Locate the cell with the specified text and output its (X, Y) center coordinate. 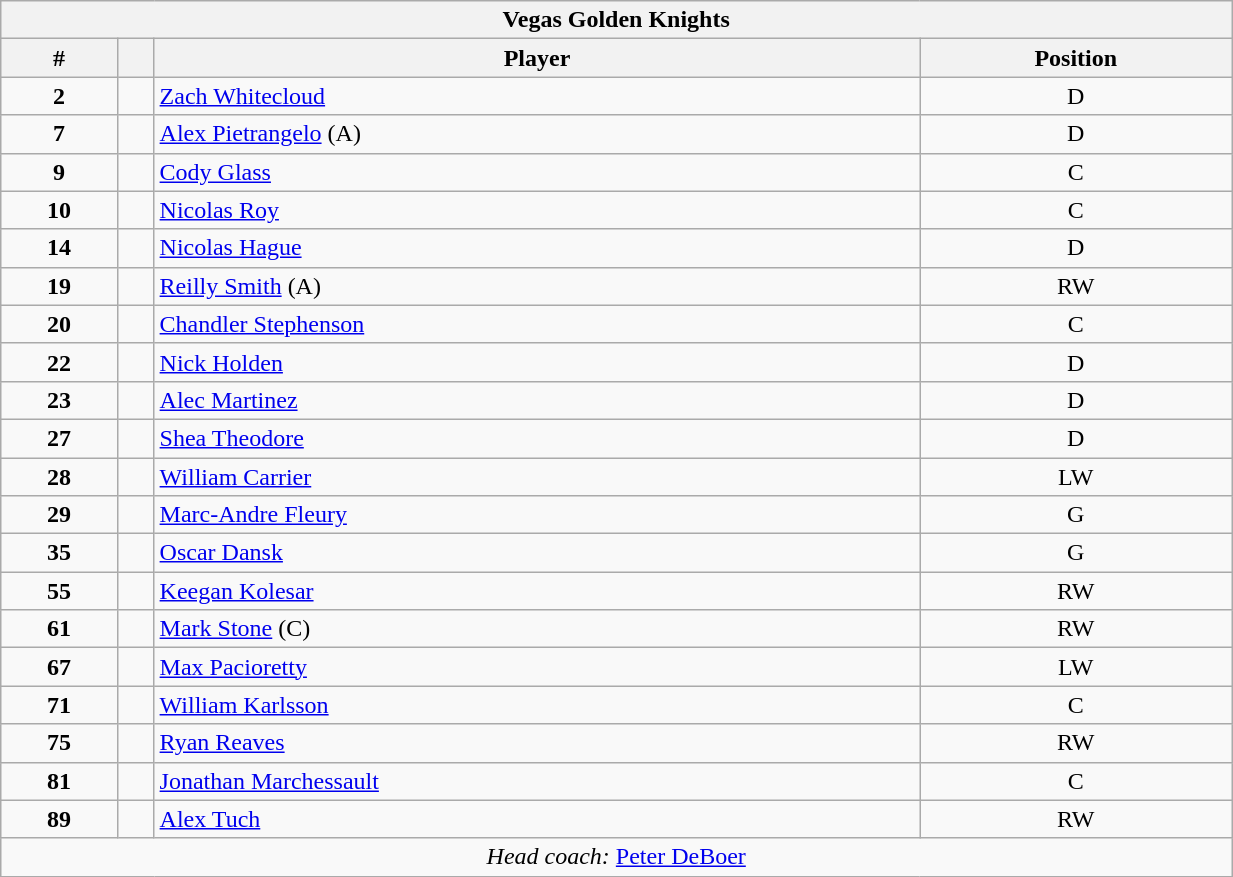
Cody Glass (537, 172)
Nicolas Roy (537, 210)
Shea Theodore (537, 438)
75 (60, 743)
Position (1076, 58)
Nicolas Hague (537, 248)
Marc-Andre Fleury (537, 515)
28 (60, 477)
Zach Whitecloud (537, 96)
19 (60, 286)
55 (60, 591)
14 (60, 248)
Alex Tuch (537, 819)
Jonathan Marchessault (537, 781)
Head coach: Peter DeBoer (616, 857)
10 (60, 210)
2 (60, 96)
61 (60, 629)
# (60, 58)
9 (60, 172)
William Karlsson (537, 705)
Mark Stone (C) (537, 629)
Oscar Dansk (537, 553)
35 (60, 553)
27 (60, 438)
Nick Holden (537, 362)
Alec Martinez (537, 400)
Reilly Smith (A) (537, 286)
Chandler Stephenson (537, 324)
Max Pacioretty (537, 667)
29 (60, 515)
89 (60, 819)
Vegas Golden Knights (616, 20)
7 (60, 134)
22 (60, 362)
81 (60, 781)
20 (60, 324)
23 (60, 400)
Keegan Kolesar (537, 591)
Alex Pietrangelo (A) (537, 134)
William Carrier (537, 477)
67 (60, 667)
Ryan Reaves (537, 743)
71 (60, 705)
Player (537, 58)
